Pinpoint the cell where the given text exists, returning its [X, Y] midpoint coordinate. 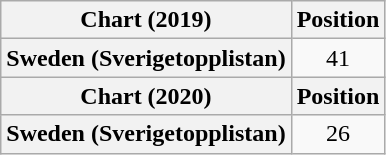
Chart (2020) [146, 96]
41 [338, 58]
Chart (2019) [146, 20]
26 [338, 134]
